Capture the cell that displays the provided text and extract its [x, y] central coordinate. 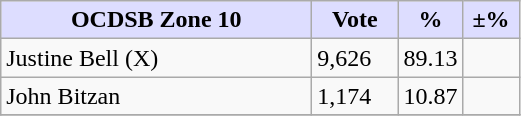
±% [491, 20]
10.87 [430, 96]
Justine Bell (X) [156, 58]
OCDSB Zone 10 [156, 20]
9,626 [355, 58]
John Bitzan [156, 96]
% [430, 20]
Vote [355, 20]
89.13 [430, 58]
1,174 [355, 96]
